Pinpoint the cell where the given text exists, returning its [x, y] midpoint coordinate. 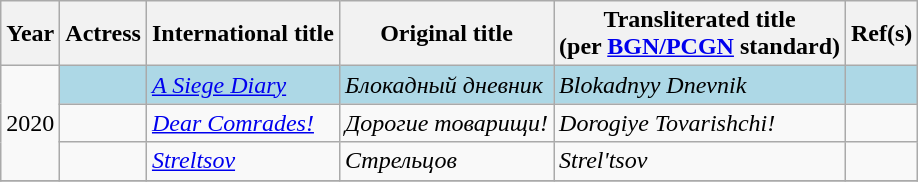
Стрельцов [446, 161]
Transliterated title(per BGN/PCGN standard) [700, 34]
Дорогие товарищи! [446, 123]
Dear Comrades! [242, 123]
Actress [104, 34]
Ref(s) [882, 34]
Year [30, 34]
Блокадный дневник [446, 85]
Blokadnyy Dnevnik [700, 85]
A Siege Diary [242, 85]
Dorogiye Tovarishchi! [700, 123]
Streltsov [242, 161]
Strel'tsov [700, 161]
Original title [446, 34]
2020 [30, 123]
International title [242, 34]
